Output the (x, y) coordinate of the center of the cell containing the given text.  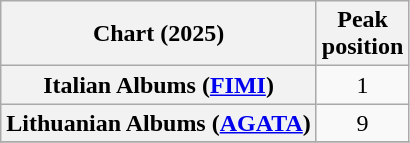
Peakposition (362, 34)
1 (362, 85)
9 (362, 123)
Italian Albums (FIMI) (159, 85)
Chart (2025) (159, 34)
Lithuanian Albums (AGATA) (159, 123)
